For the text-containing cell, return its midpoint in (X, Y) coordinate format. 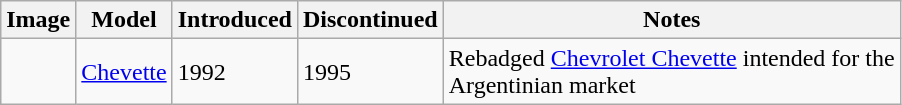
Chevette (124, 72)
Rebadged Chevrolet Chevette intended for the Argentinian market (672, 72)
1995 (370, 72)
Discontinued (370, 20)
Image (38, 20)
1992 (234, 72)
Model (124, 20)
Introduced (234, 20)
Notes (672, 20)
